Search for the cell housing the specified text and yield its (X, Y) center coordinate. 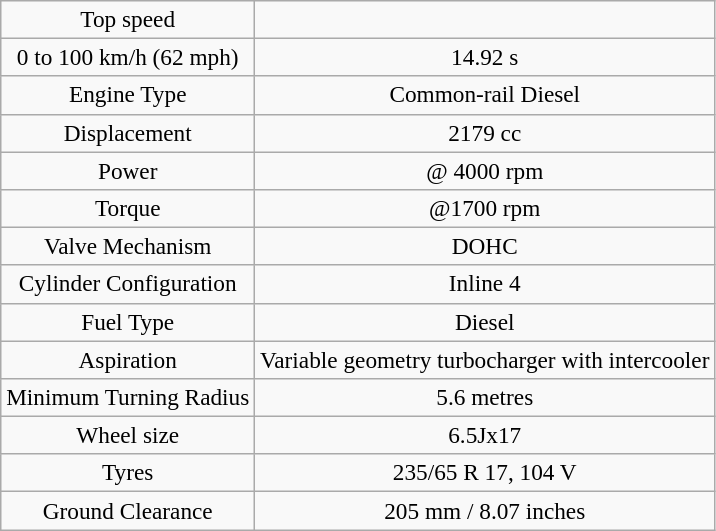
5.6 metres (485, 397)
6.5Jx17 (485, 435)
Cylinder Configuration (128, 284)
Aspiration (128, 359)
@1700 rpm (485, 208)
DOHC (485, 246)
14.92 s (485, 57)
Common-rail Diesel (485, 95)
235/65 R 17, 104 V (485, 473)
Inline 4 (485, 284)
Tyres (128, 473)
Displacement (128, 133)
Power (128, 170)
0 to 100 km/h (62 mph) (128, 57)
Minimum Turning Radius (128, 397)
205 mm / 8.07 inches (485, 510)
2179 cc (485, 133)
@ 4000 rpm (485, 170)
Wheel size (128, 435)
Valve Mechanism (128, 246)
Fuel Type (128, 322)
Engine Type (128, 95)
Torque (128, 208)
Top speed (128, 19)
Variable geometry turbocharger with intercooler (485, 359)
Diesel (485, 322)
Ground Clearance (128, 510)
